Pinpoint the cell where the given text exists, returning its [x, y] midpoint coordinate. 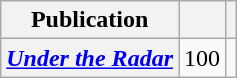
Publication [90, 20]
Under the Radar [90, 58]
100 [202, 58]
